From the cell containing the given text, extract its center point as (x, y) coordinate. 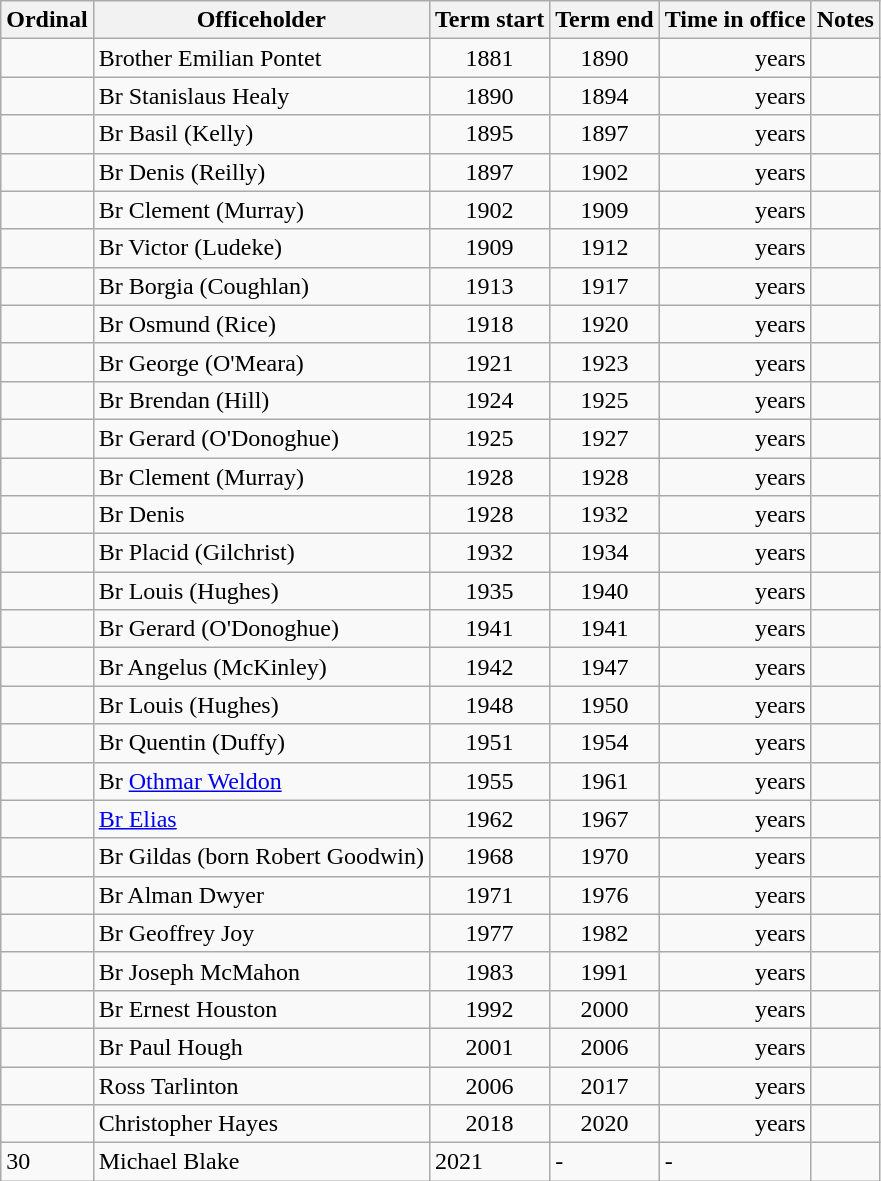
1940 (605, 591)
Br Elias (261, 819)
Br Osmund (Rice) (261, 324)
Christopher Hayes (261, 1124)
Ordinal (47, 20)
1955 (490, 781)
1934 (605, 553)
1977 (490, 933)
Time in office (735, 20)
1918 (490, 324)
Notes (845, 20)
2000 (605, 1009)
Br Brendan (Hill) (261, 400)
2017 (605, 1085)
Br Joseph McMahon (261, 971)
Br Angelus (McKinley) (261, 667)
1942 (490, 667)
1947 (605, 667)
Officeholder (261, 20)
1912 (605, 248)
Br George (O'Meara) (261, 362)
Br Victor (Ludeke) (261, 248)
1962 (490, 819)
1976 (605, 895)
Br Stanislaus Healy (261, 96)
Br Gildas (born Robert Goodwin) (261, 857)
1951 (490, 743)
Br Paul Hough (261, 1047)
Br Denis (261, 515)
1923 (605, 362)
Ross Tarlinton (261, 1085)
1971 (490, 895)
2020 (605, 1124)
1935 (490, 591)
2001 (490, 1047)
Br Placid (Gilchrist) (261, 553)
1982 (605, 933)
1992 (490, 1009)
Term end (605, 20)
Br Alman Dwyer (261, 895)
1967 (605, 819)
Term start (490, 20)
1921 (490, 362)
Br Othmar Weldon (261, 781)
1927 (605, 438)
1968 (490, 857)
1961 (605, 781)
1924 (490, 400)
Br Borgia (Coughlan) (261, 286)
1917 (605, 286)
1895 (490, 134)
1913 (490, 286)
1948 (490, 705)
1894 (605, 96)
1991 (605, 971)
Br Quentin (Duffy) (261, 743)
1881 (490, 58)
1954 (605, 743)
1950 (605, 705)
30 (47, 1162)
Br Basil (Kelly) (261, 134)
1970 (605, 857)
Br Ernest Houston (261, 1009)
Michael Blake (261, 1162)
1983 (490, 971)
2018 (490, 1124)
2021 (490, 1162)
1920 (605, 324)
Brother Emilian Pontet (261, 58)
Br Denis (Reilly) (261, 172)
Br Geoffrey Joy (261, 933)
